Search for the cell housing the specified text and yield its (X, Y) center coordinate. 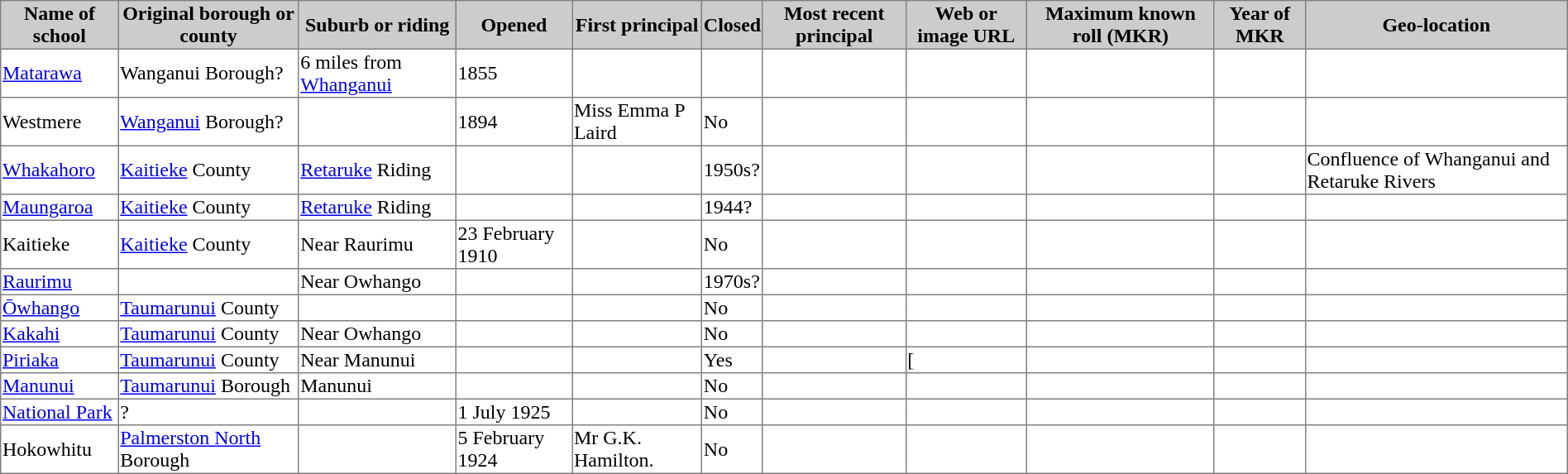
Hokowhitu (60, 449)
Westmere (60, 122)
National Park (60, 412)
Piriaka (60, 360)
Kaitieke (60, 244)
Suburb or riding (377, 25)
Web or image URL (966, 25)
Maungaroa (60, 208)
Most recent principal (834, 25)
Opened (514, 25)
23 February 1910 (514, 244)
Near Raurimu (377, 244)
Closed (733, 25)
Kakahi (60, 334)
Matarawa (60, 73)
Name of school (60, 25)
1855 (514, 73)
Original borough or county (208, 25)
Taumarunui Borough (208, 386)
[ (966, 360)
Year of MKR (1260, 25)
1950s? (733, 170)
Miss Emma P Laird (637, 122)
Maximum known roll (MKR) (1120, 25)
Raurimu (60, 282)
Confluence of Whanganui and Retaruke Rivers (1436, 170)
6 miles from Whanganui (377, 73)
? (208, 412)
Palmerston North Borough (208, 449)
1970s? (733, 282)
Mr G.K. Hamilton. (637, 449)
1944? (733, 208)
Ōwhango (60, 308)
Near Manunui (377, 360)
1894 (514, 122)
5 February 1924 (514, 449)
Yes (733, 360)
Geo-location (1436, 25)
Whakahoro (60, 170)
1 July 1925 (514, 412)
First principal (637, 25)
